Detect which cell encompasses the target text, then output its [x, y] center coordinate. 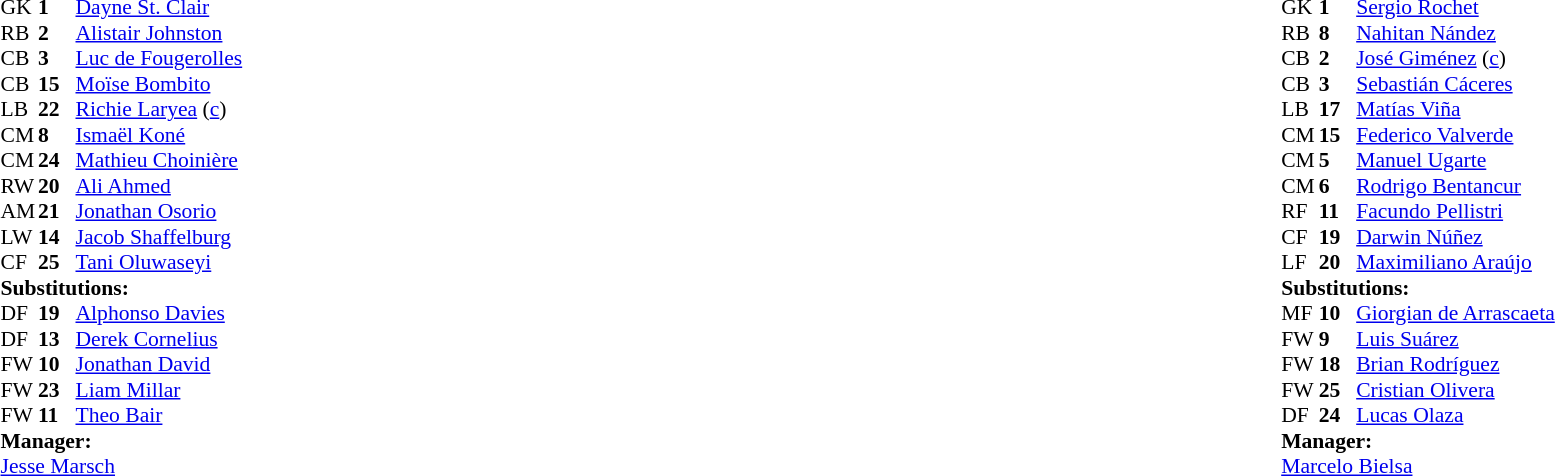
Darwin Núñez [1456, 237]
14 [57, 237]
RF [1300, 211]
9 [1338, 339]
RW [19, 186]
Luc de Fougerolles [160, 59]
Alphonso Davies [160, 313]
Jonathan David [160, 365]
18 [1338, 365]
Matías Viña [1456, 109]
6 [1338, 186]
Nahitan Nández [1456, 33]
Jonathan Osorio [160, 211]
Manuel Ugarte [1456, 161]
23 [57, 390]
21 [57, 211]
Moïse Bombito [160, 84]
Liam Millar [160, 390]
Giorgian de Arrascaeta [1456, 313]
Lucas Olaza [1456, 415]
17 [1338, 109]
Maximiliano Araújo [1456, 263]
5 [1338, 161]
Ismaël Koné [160, 135]
Rodrigo Bentancur [1456, 186]
AM [19, 211]
Alistair Johnston [160, 33]
Derek Cornelius [160, 339]
Cristian Olivera [1456, 390]
Sebastián Cáceres [1456, 84]
MF [1300, 313]
José Giménez (c) [1456, 59]
Federico Valverde [1456, 135]
Theo Bair [160, 415]
13 [57, 339]
Jacob Shaffelburg [160, 237]
Richie Laryea (c) [160, 109]
22 [57, 109]
Mathieu Choinière [160, 161]
LF [1300, 263]
Luis Suárez [1456, 339]
Ali Ahmed [160, 186]
Tani Oluwaseyi [160, 263]
Facundo Pellistri [1456, 211]
Brian Rodríguez [1456, 365]
LW [19, 237]
